Find where the given text appears and provide that cell's center as (x, y) coordinate. 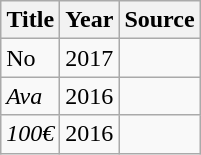
No (30, 58)
Year (90, 20)
Title (30, 20)
2017 (90, 58)
Source (160, 20)
Ava (30, 96)
100€ (30, 134)
